Provide the (X, Y) coordinate of the cell's center where the given text is located.  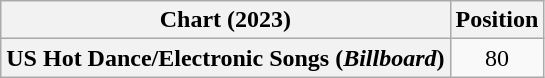
US Hot Dance/Electronic Songs (Billboard) (226, 58)
80 (497, 58)
Position (497, 20)
Chart (2023) (226, 20)
